Output the [X, Y] coordinate of the center of the cell containing the given text.  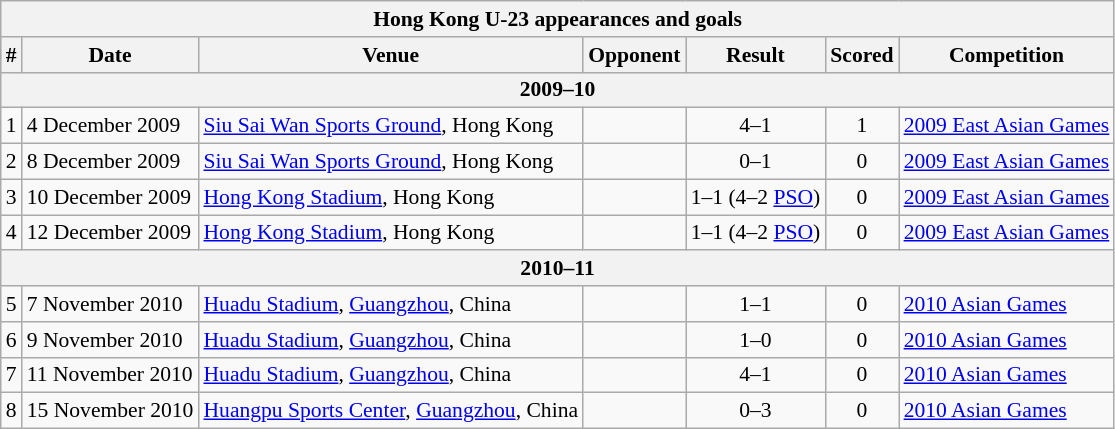
8 December 2009 [110, 162]
Competition [1007, 55]
9 November 2010 [110, 340]
10 December 2009 [110, 197]
# [12, 55]
12 December 2009 [110, 233]
4 December 2009 [110, 126]
Date [110, 55]
4 [12, 233]
7 [12, 375]
2010–11 [558, 269]
2 [12, 162]
Result [756, 55]
7 November 2010 [110, 304]
8 [12, 411]
1–1 [756, 304]
Venue [390, 55]
11 November 2010 [110, 375]
Hong Kong U-23 appearances and goals [558, 19]
2009–10 [558, 90]
0–1 [756, 162]
3 [12, 197]
Opponent [634, 55]
5 [12, 304]
0–3 [756, 411]
1–0 [756, 340]
6 [12, 340]
Scored [862, 55]
Huangpu Sports Center, Guangzhou, China [390, 411]
15 November 2010 [110, 411]
